Identify which cell holds the provided text, then report its (x, y) central coordinate. 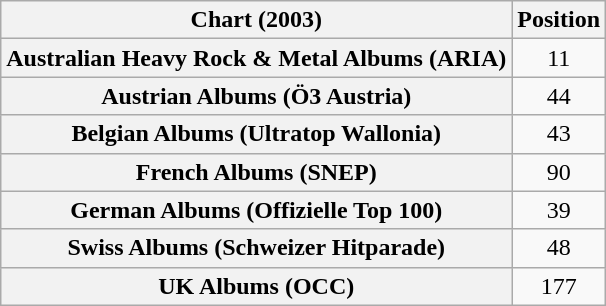
Swiss Albums (Schweizer Hitparade) (256, 248)
UK Albums (OCC) (256, 286)
177 (559, 286)
Position (559, 20)
90 (559, 172)
44 (559, 96)
French Albums (SNEP) (256, 172)
Austrian Albums (Ö3 Austria) (256, 96)
48 (559, 248)
43 (559, 134)
German Albums (Offizielle Top 100) (256, 210)
Belgian Albums (Ultratop Wallonia) (256, 134)
39 (559, 210)
Chart (2003) (256, 20)
Australian Heavy Rock & Metal Albums (ARIA) (256, 58)
11 (559, 58)
